Detect which cell encompasses the target text, then output its [x, y] center coordinate. 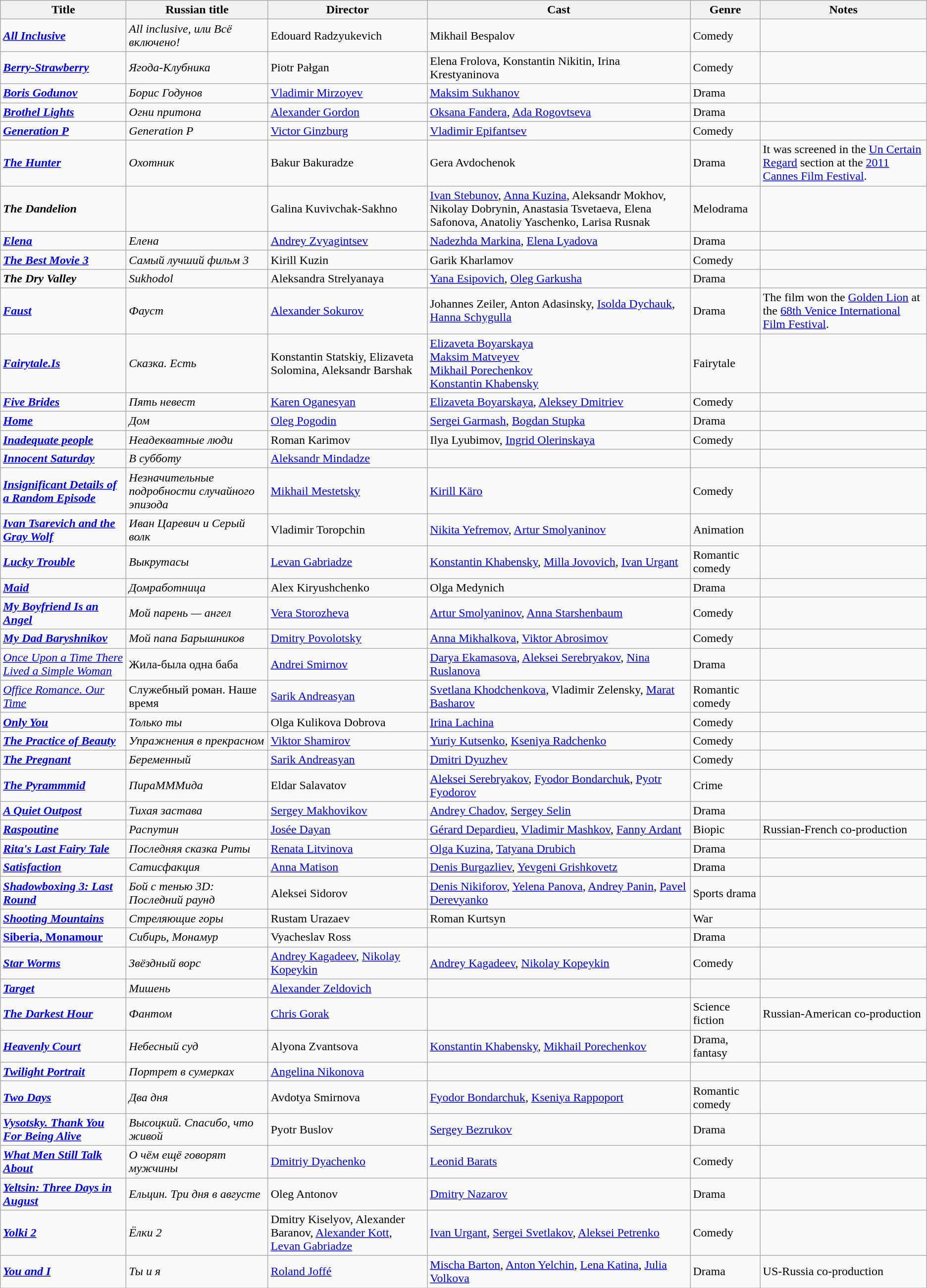
The Practice of Beauty [63, 741]
Insignificant Details of a Random Episode [63, 491]
Melodrama [725, 209]
Avdotya Smirnova [348, 1097]
All inclusive, или Всё включено! [197, 36]
Roland Joffé [348, 1272]
Director [348, 10]
Chris Gorak [348, 1014]
Ivan Stebunov, Anna Kuzina, Aleksandr Mokhov, Nikolay Dobrynin, Anastasia Tsvetaeva, Elena Safonova, Anatoliy Yaschenko, Larisa Rusnak [559, 209]
Yeltsin: Three Days in August [63, 1194]
Irina Lachina [559, 722]
Denis Nikiforov, Yelena Panova, Andrey Panin, Pavel Derevyanko [559, 893]
Домработница [197, 588]
Беременный [197, 759]
War [725, 918]
Незначительные подробности случайного эпизода [197, 491]
Yuriy Kutsenko, Kseniya Radchenko [559, 741]
Стреляющие горы [197, 918]
Satisfaction [63, 867]
Два дня [197, 1097]
Anna Mikhalkova, Viktor Abrosimov [559, 639]
Oleg Pogodin [348, 421]
В субботу [197, 459]
Vladimir Epifantsev [559, 131]
Тихая застава [197, 811]
Мой папа Барышников [197, 639]
Andrei Smirnov [348, 664]
Bakur Bakuradze [348, 163]
Olga Kuzina, Tatyana Drubich [559, 849]
Aleksei Serebryakov, Fyodor Bondarchuk, Pyotr Fyodorov [559, 785]
Notes [843, 10]
Maid [63, 588]
Olga Medynich [559, 588]
Сатисфакция [197, 867]
Dmitri Dyuzhev [559, 759]
Dmitry Kiselyov, Alexander Baranov, Alexander Kott, Levan Gabriadze [348, 1233]
Animation [725, 530]
Andrey Zvyagintsev [348, 241]
Ivan Tsarevich and the Gray Wolf [63, 530]
You and I [63, 1272]
The Darkest Hour [63, 1014]
Shooting Mountains [63, 918]
The Dandelion [63, 209]
Фантом [197, 1014]
US-Russia co-production [843, 1272]
Anna Matison [348, 867]
Жила-была одна баба [197, 664]
What Men Still Talk About [63, 1161]
Nadezhda Markina, Elena Lyadova [559, 241]
Упражнения в прекрасном [197, 741]
Josée Dayan [348, 830]
Fyodor Bondarchuk, Kseniya Rappoport [559, 1097]
Высоцкий. Спасибо, что живой [197, 1129]
Борис Годунов [197, 93]
Shadowboxing 3: Last Round [63, 893]
Oleg Antonov [348, 1194]
Sports drama [725, 893]
Garik Kharlamov [559, 260]
My Boyfriend Is an Angel [63, 613]
Vera Storozheva [348, 613]
Cast [559, 10]
Roman Kurtsyn [559, 918]
Небесный суд [197, 1046]
Levan Gabriadze [348, 562]
Denis Burgazliev, Yevgeni Grishkovetz [559, 867]
Two Days [63, 1097]
Leonid Barats [559, 1161]
Alexander Gordon [348, 112]
Пять невест [197, 402]
Raspoutine [63, 830]
Genre [725, 10]
Alex Kiryushchenko [348, 588]
Alexander Zeldovich [348, 988]
Gérard Depardieu, Vladimir Mashkov, Fanny Ardant [559, 830]
Piotr Pałgan [348, 67]
Office Romance. Our Time [63, 697]
Mischa Barton, Anton Yelchin, Lena Katina, Julia Volkova [559, 1272]
Огни притона [197, 112]
Yana Esipovich, Oleg Garkusha [559, 278]
ПираМММида [197, 785]
Dmitry Nazarov [559, 1194]
Innocent Saturday [63, 459]
It was screened in the Un Certain Regard section at the 2011 Cannes Film Festival. [843, 163]
Eldar Salavatov [348, 785]
Russian title [197, 10]
Elena [63, 241]
The Hunter [63, 163]
Звёздный ворс [197, 963]
Aleksandra Strelyanaya [348, 278]
О чём ещё говорят мужчины [197, 1161]
Angelina Nikonova [348, 1072]
Once Upon a Time There Lived a Simple Woman [63, 664]
Sergei Garmash, Bogdan Stupka [559, 421]
Pyotr Buslov [348, 1129]
Неадекватные люди [197, 440]
Kirill Kuzin [348, 260]
Karen Oganesyan [348, 402]
Edouard Radzyukevich [348, 36]
Biopic [725, 830]
Ты и я [197, 1272]
Vladimir Toropchin [348, 530]
Konstantin Khabensky, Milla Jovovich, Ivan Urgant [559, 562]
Artur Smolyaninov, Anna Starshenbaum [559, 613]
Elena Frolova, Konstantin Nikitin, Irina Krestyaninova [559, 67]
Сказка. Есть [197, 364]
Konstantin Khabensky, Mikhail Porechenkov [559, 1046]
Heavenly Court [63, 1046]
Sergey Bezrukov [559, 1129]
Berry-Strawberry [63, 67]
Alyona Zvantsova [348, 1046]
Kirill Käro [559, 491]
Dmitriy Dyachenko [348, 1161]
My Dad Baryshnikov [63, 639]
Служебный роман. Наше время [197, 697]
Aleksei Sidorov [348, 893]
Ёлки 2 [197, 1233]
Elizaveta Boyarskaya, Aleksey Dmitriev [559, 402]
Мишень [197, 988]
Target [63, 988]
Последняя сказка Риты [197, 849]
Gera Avdochenok [559, 163]
Ягода-Клубника [197, 67]
Oksana Fandera, Ada Rogovtseva [559, 112]
Выкрутасы [197, 562]
Viktor Shamirov [348, 741]
The Pyrammmid [63, 785]
All Inclusive [63, 36]
Бой с тенью 3D: Последний раунд [197, 893]
Drama, fantasy [725, 1046]
Twilight Portrait [63, 1072]
Brothel Lights [63, 112]
Title [63, 10]
Сибирь, Монамур [197, 937]
Фауст [197, 311]
Елена [197, 241]
Johannes Zeiler, Anton Adasinsky, Isolda Dychauk, Hanna Schygulla [559, 311]
Elizaveta BoyarskayaMaksim MatveyevMikhail PorechenkovKonstantin Khabensky [559, 364]
A Quiet Outpost [63, 811]
Vyacheslav Ross [348, 937]
Yolki 2 [63, 1233]
Портрет в сумерках [197, 1072]
Fairytale [725, 364]
Rustam Urazaev [348, 918]
Roman Karimov [348, 440]
Мой парень — ангел [197, 613]
The Pregnant [63, 759]
Dmitry Povolotsky [348, 639]
Самый лучший фильм 3 [197, 260]
Rita's Last Fairy Tale [63, 849]
Alexander Sokurov [348, 311]
Konstantin Statskiy, Elizaveta Solomina, Aleksandr Barshak [348, 364]
Only You [63, 722]
Five Brides [63, 402]
The Best Movie 3 [63, 260]
Home [63, 421]
Дом [197, 421]
Vysotsky. Thank You For Being Alive [63, 1129]
Иван Царевич и Серый волк [197, 530]
Victor Ginzburg [348, 131]
Olga Kulikova Dobrova [348, 722]
Inadequate people [63, 440]
Fairytale.Is [63, 364]
The film won the Golden Lion at the 68th Venice International Film Festival. [843, 311]
The Dry Valley [63, 278]
Aleksandr Mindadze [348, 459]
Ilya Lyubimov, Ingrid Olerinskaya [559, 440]
Vladimir Mirzoyev [348, 93]
Sukhodol [197, 278]
Распутин [197, 830]
Darya Ekamasova, Aleksei Serebryakov, Nina Ruslanova [559, 664]
Lucky Trouble [63, 562]
Только ты [197, 722]
Galina Kuvivchak-Sakhno [348, 209]
Renata Litvinova [348, 849]
Star Worms [63, 963]
Maksim Sukhanov [559, 93]
Science fiction [725, 1014]
Faust [63, 311]
Mikhail Bespalov [559, 36]
Ельцин. Три дня в августе [197, 1194]
Crime [725, 785]
Sergey Makhovikov [348, 811]
Svetlana Khodchenkova, Vladimir Zelensky, Marat Basharov [559, 697]
Mikhail Mestetsky [348, 491]
Siberia, Monamour [63, 937]
Andrey Chadov, Sergey Selin [559, 811]
Охотник [197, 163]
Ivan Urgant, Sergei Svetlakov, Aleksei Petrenko [559, 1233]
Russian-American co-production [843, 1014]
Nikita Yefremov, Artur Smolyaninov [559, 530]
Boris Godunov [63, 93]
Russian-French co-production [843, 830]
